From the cell containing the given text, extract its center point as (x, y) coordinate. 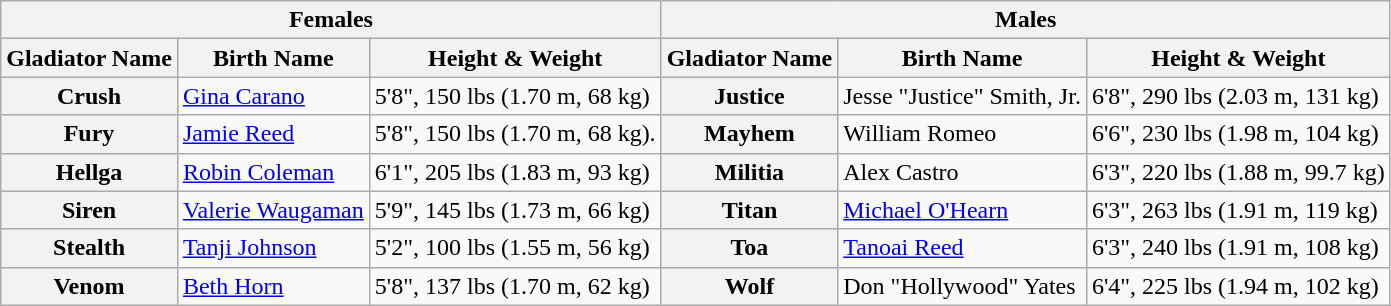
Valerie Waugaman (273, 210)
5'9", 145 lbs (1.73 m, 66 kg) (515, 210)
Robin Coleman (273, 172)
Justice (750, 96)
Jamie Reed (273, 134)
Mayhem (750, 134)
6'1", 205 lbs (1.83 m, 93 kg) (515, 172)
6'3", 240 lbs (1.91 m, 108 kg) (1238, 248)
Crush (90, 96)
Don "Hollywood" Yates (962, 286)
Fury (90, 134)
Jesse "Justice" Smith, Jr. (962, 96)
Militia (750, 172)
5'2", 100 lbs (1.55 m, 56 kg) (515, 248)
Gina Carano (273, 96)
Venom (90, 286)
William Romeo (962, 134)
Hellga (90, 172)
Tanoai Reed (962, 248)
Beth Horn (273, 286)
5'8", 150 lbs (1.70 m, 68 kg). (515, 134)
6'8", 290 lbs (2.03 m, 131 kg) (1238, 96)
Siren (90, 210)
6'6", 230 lbs (1.98 m, 104 kg) (1238, 134)
Alex Castro (962, 172)
Males (1026, 20)
5'8", 137 lbs (1.70 m, 62 kg) (515, 286)
6'3", 220 lbs (1.88 m, 99.7 kg) (1238, 172)
Tanji Johnson (273, 248)
Wolf (750, 286)
Toa (750, 248)
Titan (750, 210)
6'3", 263 lbs (1.91 m, 119 kg) (1238, 210)
Females (331, 20)
Stealth (90, 248)
5'8", 150 lbs (1.70 m, 68 kg) (515, 96)
Michael O'Hearn (962, 210)
6'4", 225 lbs (1.94 m, 102 kg) (1238, 286)
